From the cell containing the given text, extract its center point as [X, Y] coordinate. 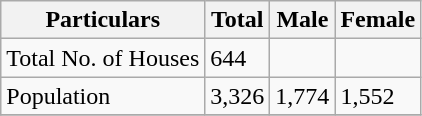
Female [378, 20]
1,552 [378, 96]
Total No. of Houses [103, 58]
3,326 [238, 96]
1,774 [302, 96]
Male [302, 20]
Total [238, 20]
Population [103, 96]
Particulars [103, 20]
644 [238, 58]
